Output the [X, Y] coordinate of the center of the cell containing the given text.  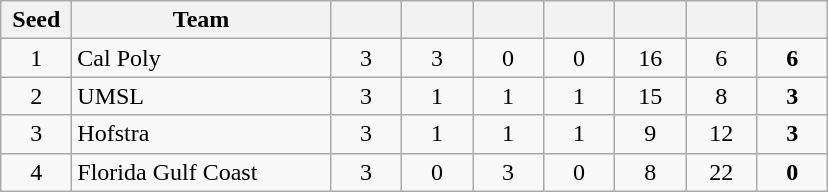
Cal Poly [202, 58]
22 [722, 172]
4 [36, 172]
16 [650, 58]
Florida Gulf Coast [202, 172]
Team [202, 20]
9 [650, 134]
15 [650, 96]
UMSL [202, 96]
2 [36, 96]
Seed [36, 20]
Hofstra [202, 134]
12 [722, 134]
